Detect which cell encompasses the target text, then output its [x, y] center coordinate. 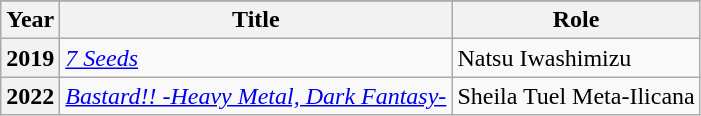
Role [576, 20]
Sheila Tuel Meta-Ilicana [576, 96]
Year [30, 20]
7 Seeds [256, 58]
Title [256, 20]
Bastard!! -Heavy Metal, Dark Fantasy- [256, 96]
2022 [30, 96]
Natsu Iwashimizu [576, 58]
2019 [30, 58]
